Return [X, Y] of the center of cell containing provided text 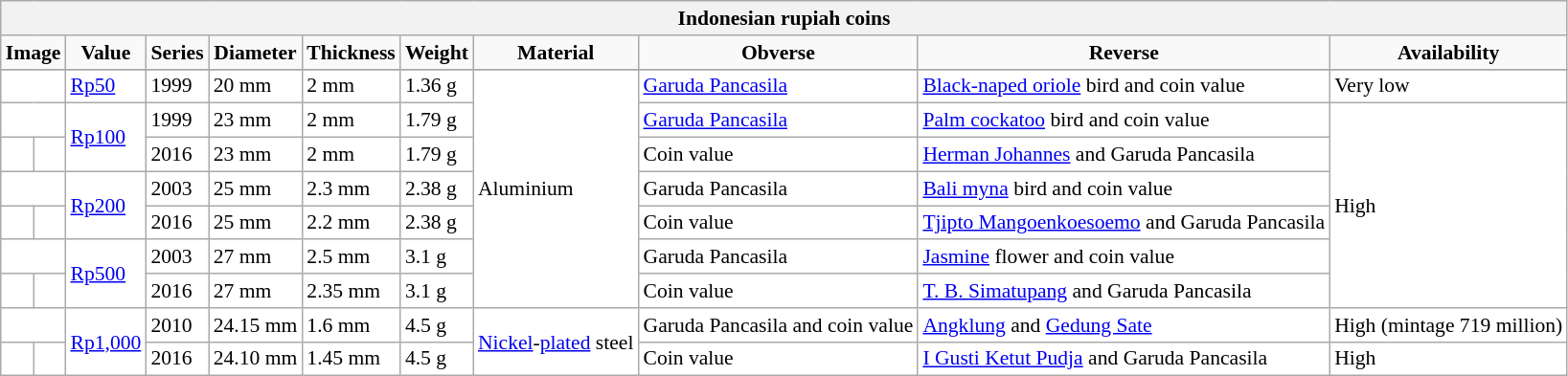
Angklung and Gedung Sate [1124, 325]
Reverse [1124, 53]
2.5 mm [351, 257]
Palm cockatoo bird and coin value [1124, 121]
T. B. Simatupang and Garuda Pancasila [1124, 291]
Tjipto Mangoenkoesoemo and Garuda Pancasila [1124, 223]
High (mintage 719 million) [1448, 325]
Nickel-plated steel [556, 343]
Rp200 [105, 205]
Aluminium [556, 188]
Diameter [256, 53]
Herman Johannes and Garuda Pancasila [1124, 155]
1.45 mm [351, 359]
Rp1,000 [105, 343]
Very low [1448, 86]
Value [105, 53]
Jasmine flower and coin value [1124, 257]
Rp500 [105, 274]
Availability [1448, 53]
Black-naped oriole bird and coin value [1124, 86]
Series [176, 53]
1.6 mm [351, 325]
2010 [176, 325]
2.35 mm [351, 291]
Material [556, 53]
24.15 mm [256, 325]
Bali myna bird and coin value [1124, 188]
2.3 mm [351, 188]
1.36 g [437, 86]
Image [34, 53]
Rp50 [105, 86]
Weight [437, 53]
Obverse [779, 53]
I Gusti Ketut Pudja and Garuda Pancasila [1124, 359]
2.2 mm [351, 223]
Rp100 [105, 138]
20 mm [256, 86]
Thickness [351, 53]
Indonesian rupiah coins [784, 18]
Garuda Pancasila and coin value [779, 325]
24.10 mm [256, 359]
